Find where the given text appears and provide that cell's center as [x, y] coordinate. 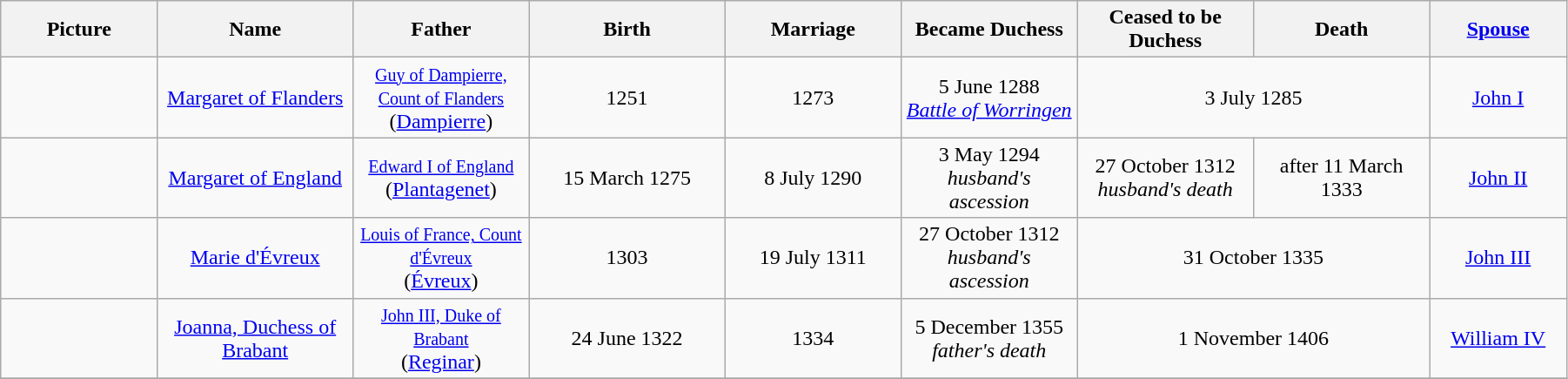
3 July 1285 [1253, 98]
27 October 1312husband's ascession [989, 258]
31 October 1335 [1253, 258]
Joanna, Duchess of Brabant [256, 338]
1334 [813, 338]
15 March 1275 [627, 178]
Guy of Dampierre, Count of Flanders(Dampierre) [441, 98]
8 July 1290 [813, 178]
Spouse [1498, 30]
John III, Duke of Brabant(Reginar) [441, 338]
John II [1498, 178]
1 November 1406 [1253, 338]
after 11 March 1333 [1341, 178]
Father [441, 30]
19 July 1311 [813, 258]
John III [1498, 258]
27 October 1312husband's death [1165, 178]
Margaret of England [256, 178]
3 May 1294husband's ascession [989, 178]
1251 [627, 98]
5 December 1355father's death [989, 338]
1273 [813, 98]
John I [1498, 98]
Birth [627, 30]
24 June 1322 [627, 338]
Marriage [813, 30]
Margaret of Flanders [256, 98]
Marie d'Évreux [256, 258]
5 June 1288Battle of Worringen [989, 98]
Ceased to be Duchess [1165, 30]
Louis of France, Count d'Évreux(Évreux) [441, 258]
Death [1341, 30]
Edward I of England(Plantagenet) [441, 178]
1303 [627, 258]
Name [256, 30]
William IV [1498, 338]
Became Duchess [989, 30]
Picture [79, 30]
